Output the (x, y) coordinate of the center of the cell containing the given text.  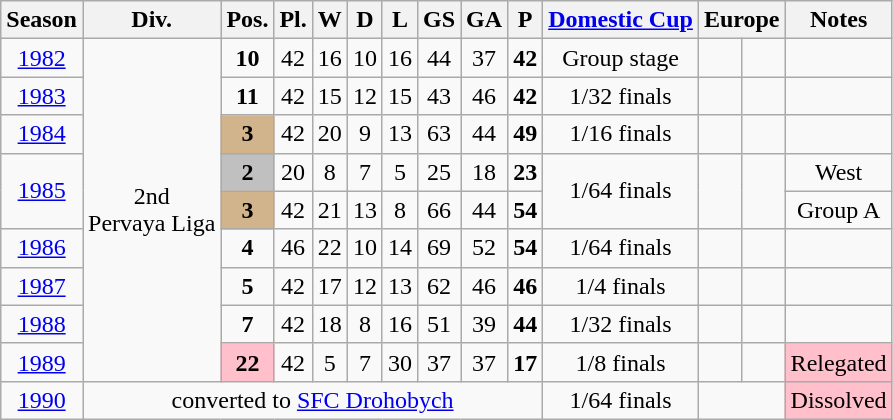
1987 (42, 286)
21 (330, 210)
Season (42, 20)
14 (400, 248)
1/8 finals (621, 362)
1/4 finals (621, 286)
D (364, 20)
Pos. (248, 20)
Notes (838, 20)
GA (484, 20)
2ndPervaya Liga (151, 210)
1988 (42, 324)
1989 (42, 362)
1983 (42, 96)
66 (438, 210)
L (400, 20)
11 (248, 96)
25 (438, 172)
GS (438, 20)
Group A (838, 210)
43 (438, 96)
1/16 finals (621, 134)
Domestic Cup (621, 20)
39 (484, 324)
23 (526, 172)
West (838, 172)
4 (248, 248)
Pl. (293, 20)
2 (248, 172)
converted to SFC Drohobych (312, 400)
69 (438, 248)
1985 (42, 191)
1990 (42, 400)
Europe (742, 20)
W (330, 20)
63 (438, 134)
30 (400, 362)
Dissolved (838, 400)
1986 (42, 248)
P (526, 20)
Group stage (621, 58)
Div. (151, 20)
62 (438, 286)
1982 (42, 58)
49 (526, 134)
52 (484, 248)
51 (438, 324)
9 (364, 134)
Relegated (838, 362)
1984 (42, 134)
